Search for the cell housing the specified text and yield its (X, Y) center coordinate. 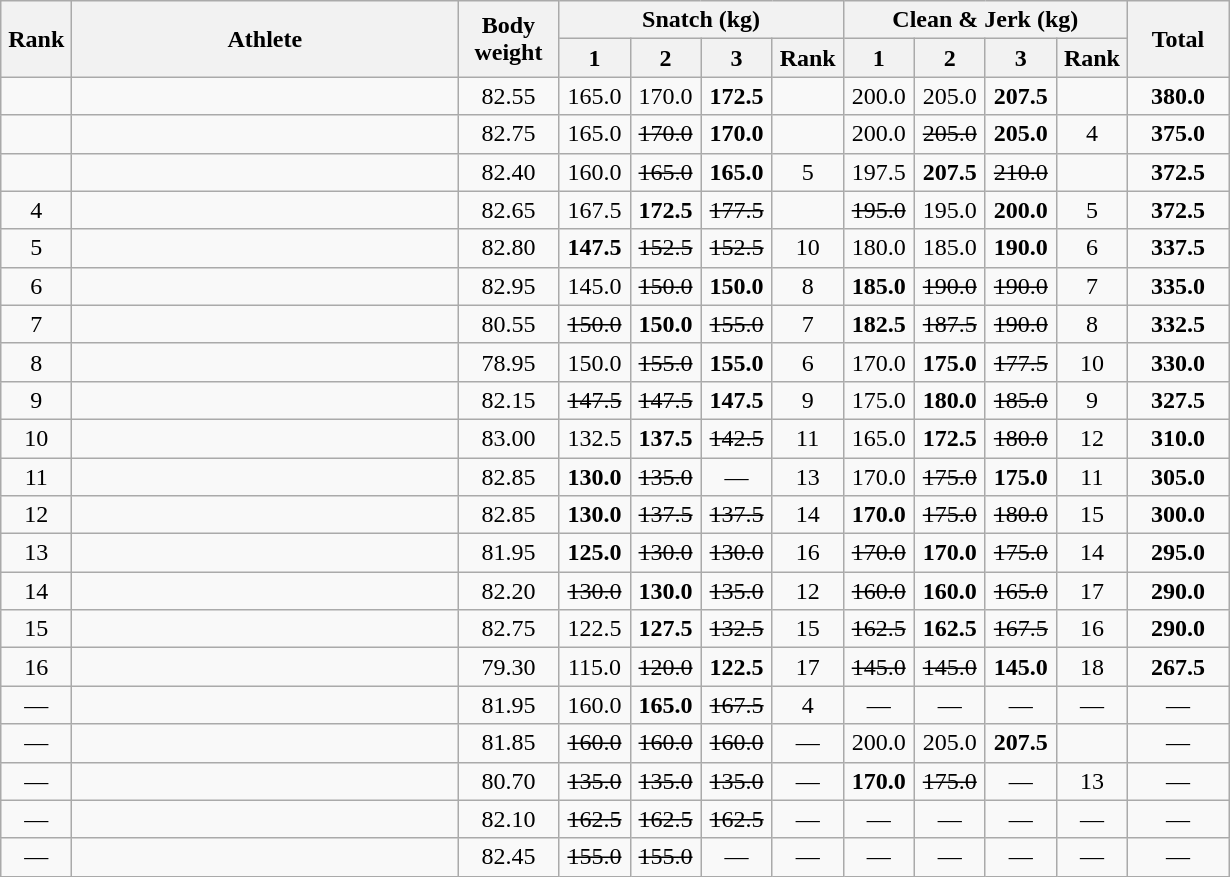
82.80 (508, 248)
80.55 (508, 324)
327.5 (1178, 400)
295.0 (1178, 553)
78.95 (508, 362)
310.0 (1178, 438)
80.70 (508, 781)
82.65 (508, 210)
82.45 (508, 857)
187.5 (950, 324)
79.30 (508, 667)
335.0 (1178, 286)
Total (1178, 39)
337.5 (1178, 248)
305.0 (1178, 477)
82.55 (508, 96)
332.5 (1178, 324)
330.0 (1178, 362)
82.20 (508, 591)
120.0 (666, 667)
81.85 (508, 743)
380.0 (1178, 96)
267.5 (1178, 667)
127.5 (666, 629)
300.0 (1178, 515)
82.95 (508, 286)
18 (1092, 667)
82.40 (508, 172)
210.0 (1020, 172)
142.5 (736, 438)
197.5 (878, 172)
125.0 (594, 553)
83.00 (508, 438)
Athlete (265, 39)
115.0 (594, 667)
82.10 (508, 819)
375.0 (1178, 134)
Clean & Jerk (kg) (985, 20)
182.5 (878, 324)
Snatch (kg) (701, 20)
Body weight (508, 39)
82.15 (508, 400)
